Locate the cell with the specified text and output its (x, y) center coordinate. 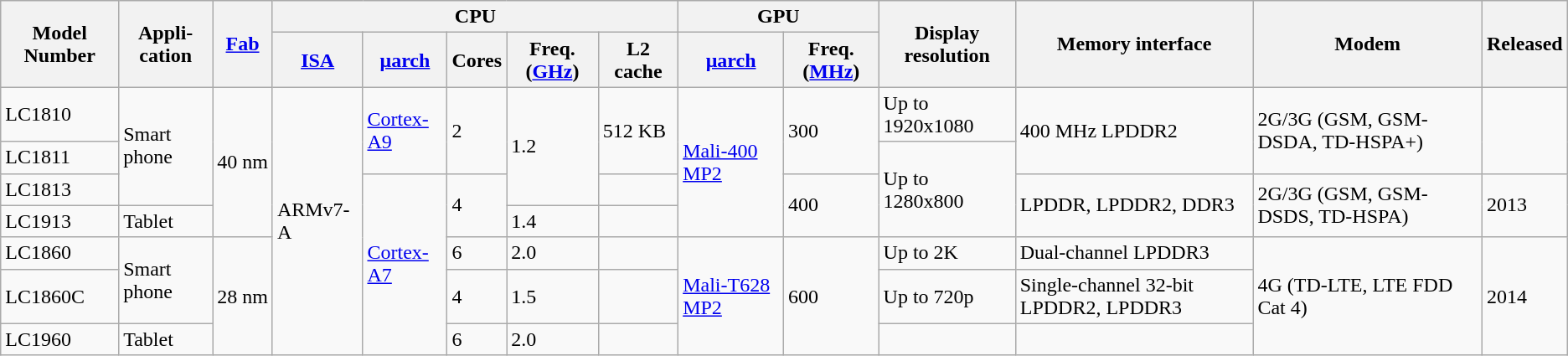
GPU (779, 17)
2G/3G (GSM, GSM-DSDA, TD-HSPA+) (1368, 131)
L2 cache (638, 60)
LC1810 (60, 114)
Released (1524, 44)
Appli-cation (166, 44)
2014 (1524, 297)
Model Number (60, 44)
ARMv7-A (317, 221)
Fab (243, 44)
Mali-T628 MP2 (731, 297)
40 nm (243, 163)
Dual-channel LPDDR3 (1134, 253)
LPDDR, LPDDR2, DDR3 (1134, 205)
Up to 2K (946, 253)
400 (832, 205)
2 (477, 131)
300 (832, 131)
2013 (1524, 205)
Freq. (MHz) (832, 60)
4G (TD-LTE, LTE FDD Cat 4) (1368, 297)
CPU (475, 17)
LC1813 (60, 189)
Up to 1920x1080 (946, 114)
ISA (317, 60)
1.2 (553, 146)
600 (832, 297)
1.5 (553, 297)
LC1960 (60, 339)
Modem (1368, 44)
28 nm (243, 297)
Cortex-A7 (405, 265)
512 KB (638, 131)
2G/3G (GSM, GSM-DSDS, TD-HSPA) (1368, 205)
Memory interface (1134, 44)
LC1811 (60, 157)
Cortex-A9 (405, 131)
Single-channel 32-bit LPDDR2, LPDDR3 (1134, 297)
Freq. (GHz) (553, 60)
Up to 1280x800 (946, 189)
Mali-400 MP2 (731, 163)
Cores (477, 60)
1.4 (553, 221)
LC1860C (60, 297)
LC1913 (60, 221)
Up to 720p (946, 297)
400 MHz LPDDR2 (1134, 131)
Display resolution (946, 44)
LC1860 (60, 253)
